Return the [X, Y] coordinate for the center point of the cell that contains the specified text.  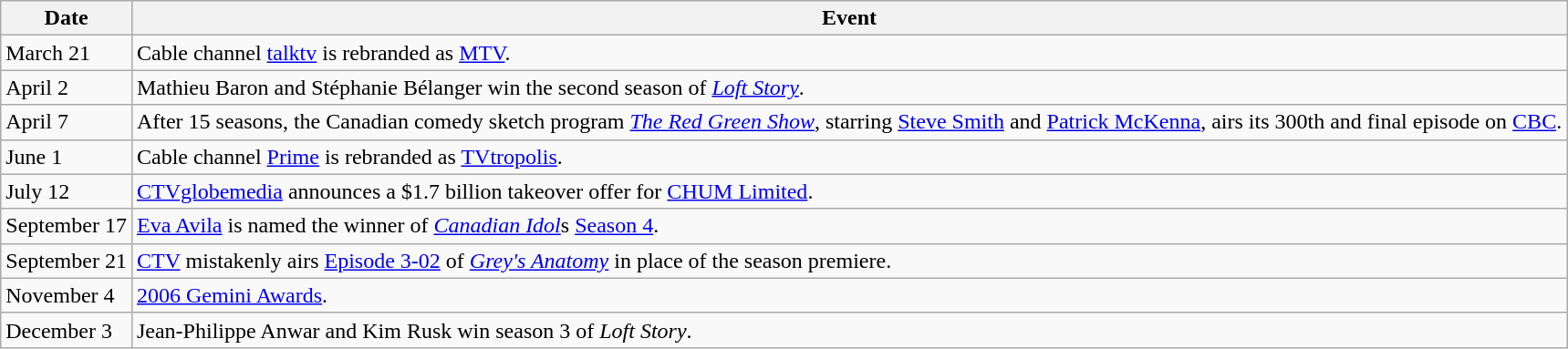
November 4 [67, 295]
2006 Gemini Awards. [848, 295]
Eva Avila is named the winner of Canadian Idols Season 4. [848, 226]
April 2 [67, 87]
Cable channel talktv is rebranded as MTV. [848, 53]
Cable channel Prime is rebranded as TVtropolis. [848, 157]
March 21 [67, 53]
Date [67, 18]
June 1 [67, 157]
April 7 [67, 122]
Event [848, 18]
Mathieu Baron and Stéphanie Bélanger win the second season of Loft Story. [848, 87]
September 21 [67, 261]
CTVglobemedia announces a $1.7 billion takeover offer for CHUM Limited. [848, 191]
July 12 [67, 191]
September 17 [67, 226]
CTV mistakenly airs Episode 3-02 of Grey's Anatomy in place of the season premiere. [848, 261]
December 3 [67, 330]
Jean-Philippe Anwar and Kim Rusk win season 3 of Loft Story. [848, 330]
